Return the [X, Y] coordinate for the center point of the cell that contains the specified text.  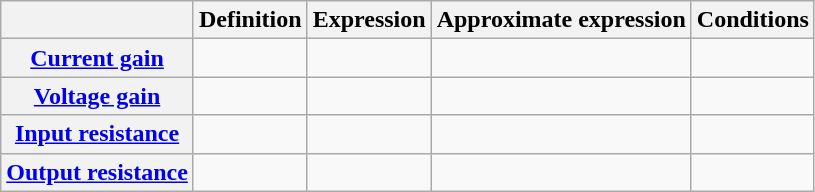
Input resistance [98, 134]
Expression [369, 20]
Voltage gain [98, 96]
Conditions [752, 20]
Output resistance [98, 172]
Approximate expression [561, 20]
Definition [250, 20]
Current gain [98, 58]
